Return (X, Y) of the center of cell containing provided text 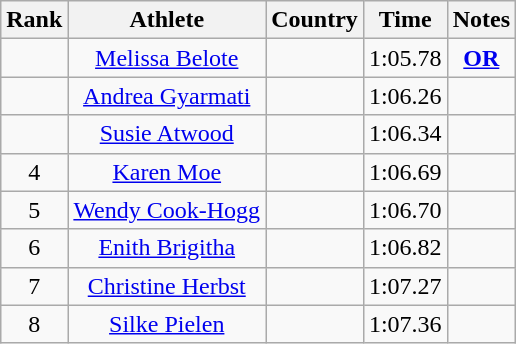
6 (34, 248)
4 (34, 172)
1:07.36 (405, 324)
1:06.34 (405, 134)
Christine Herbst (167, 286)
Time (405, 20)
8 (34, 324)
Melissa Belote (167, 58)
1:05.78 (405, 58)
Country (315, 20)
Silke Pielen (167, 324)
1:06.26 (405, 96)
Wendy Cook-Hogg (167, 210)
Karen Moe (167, 172)
1:07.27 (405, 286)
Andrea Gyarmati (167, 96)
7 (34, 286)
Susie Atwood (167, 134)
5 (34, 210)
1:06.69 (405, 172)
Athlete (167, 20)
1:06.70 (405, 210)
1:06.82 (405, 248)
Notes (481, 20)
Enith Brigitha (167, 248)
Rank (34, 20)
OR (481, 58)
